Find where the given text appears and provide that cell's center as (x, y) coordinate. 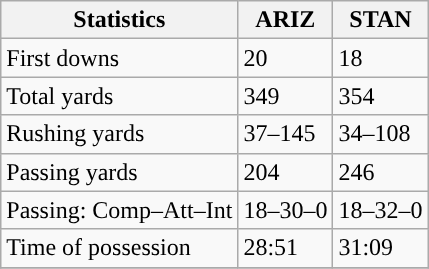
Rushing yards (120, 134)
349 (286, 96)
Time of possession (120, 248)
Statistics (120, 20)
28:51 (286, 248)
18 (380, 58)
37–145 (286, 134)
18–30–0 (286, 210)
ARIZ (286, 20)
204 (286, 172)
246 (380, 172)
354 (380, 96)
STAN (380, 20)
18–32–0 (380, 210)
31:09 (380, 248)
Passing: Comp–Att–Int (120, 210)
Total yards (120, 96)
34–108 (380, 134)
Passing yards (120, 172)
20 (286, 58)
First downs (120, 58)
